From the cell containing the given text, extract its center point as (x, y) coordinate. 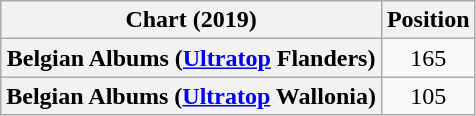
Belgian Albums (Ultratop Flanders) (192, 58)
Position (428, 20)
Belgian Albums (Ultratop Wallonia) (192, 96)
105 (428, 96)
Chart (2019) (192, 20)
165 (428, 58)
